Pinpoint the cell where the given text exists, returning its [x, y] midpoint coordinate. 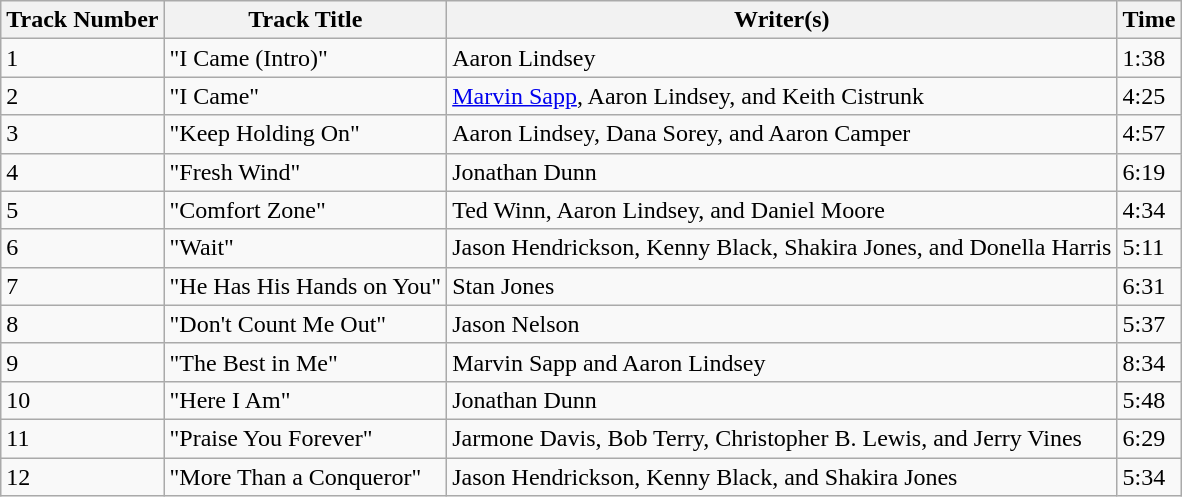
"Wait" [306, 248]
"He Has His Hands on You" [306, 286]
8:34 [1149, 362]
6:29 [1149, 438]
5:11 [1149, 248]
"Fresh Wind" [306, 172]
4:57 [1149, 134]
4:34 [1149, 210]
"Praise You Forever" [306, 438]
9 [82, 362]
"Keep Holding On" [306, 134]
Jason Hendrickson, Kenny Black, and Shakira Jones [782, 477]
6:19 [1149, 172]
5 [82, 210]
Aaron Lindsey, Dana Sorey, and Aaron Camper [782, 134]
3 [82, 134]
Jason Hendrickson, Kenny Black, Shakira Jones, and Donella Harris [782, 248]
Jason Nelson [782, 324]
7 [82, 286]
11 [82, 438]
"Here I Am" [306, 400]
"I Came (Intro)" [306, 58]
Ted Winn, Aaron Lindsey, and Daniel Moore [782, 210]
"More Than a Conqueror" [306, 477]
5:37 [1149, 324]
Marvin Sapp, Aaron Lindsey, and Keith Cistrunk [782, 96]
1:38 [1149, 58]
Jarmone Davis, Bob Terry, Christopher B. Lewis, and Jerry Vines [782, 438]
Marvin Sapp and Aaron Lindsey [782, 362]
8 [82, 324]
5:34 [1149, 477]
10 [82, 400]
"I Came" [306, 96]
"The Best in Me" [306, 362]
Stan Jones [782, 286]
Writer(s) [782, 20]
4 [82, 172]
Track Number [82, 20]
Track Title [306, 20]
4:25 [1149, 96]
6:31 [1149, 286]
"Comfort Zone" [306, 210]
12 [82, 477]
1 [82, 58]
Aaron Lindsey [782, 58]
2 [82, 96]
6 [82, 248]
5:48 [1149, 400]
Time [1149, 20]
"Don't Count Me Out" [306, 324]
